Return the [x, y] coordinate for the center point of the cell that contains the specified text.  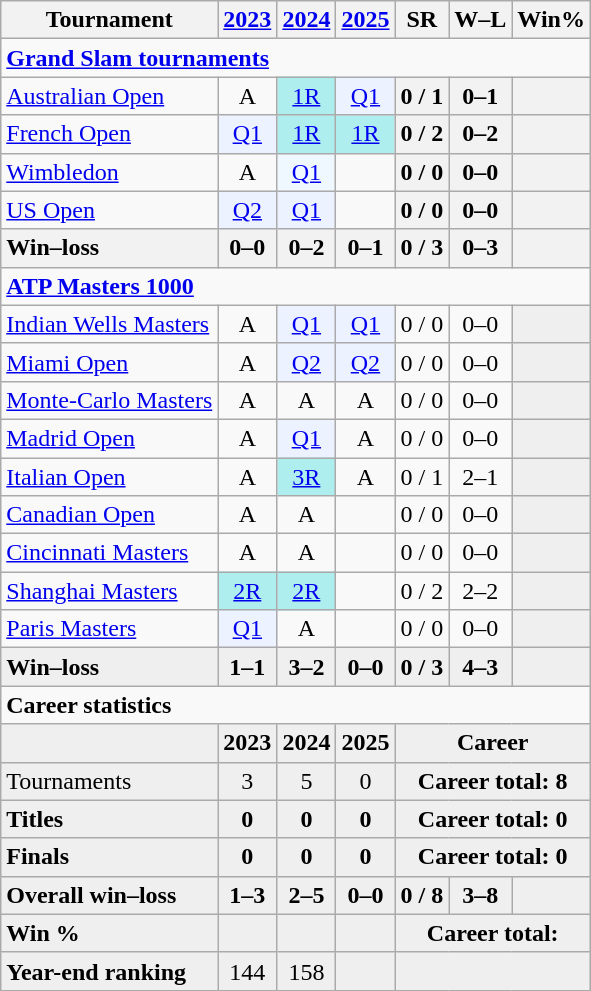
Tournaments [110, 781]
Paris Masters [110, 629]
1–1 [248, 667]
Finals [110, 857]
3–2 [306, 667]
Career [492, 743]
Italian Open [110, 477]
Canadian Open [110, 515]
US Open [110, 210]
Win% [552, 20]
144 [248, 971]
Madrid Open [110, 438]
Cincinnati Masters [110, 553]
Career total: 8 [492, 781]
Titles [110, 819]
2–1 [480, 477]
Miami Open [110, 362]
Overall win–loss [110, 895]
French Open [110, 134]
158 [306, 971]
Tournament [110, 20]
SR [422, 20]
4–3 [480, 667]
W–L [480, 20]
2–2 [480, 591]
3R [306, 477]
Year-end ranking [110, 971]
Shanghai Masters [110, 591]
Monte-Carlo Masters [110, 400]
2–5 [306, 895]
1–3 [248, 895]
0–3 [480, 248]
5 [306, 781]
Australian Open [110, 96]
Grand Slam tournaments [296, 58]
Career total: [492, 933]
Indian Wells Masters [110, 324]
3 [248, 781]
ATP Masters 1000 [296, 286]
3–8 [480, 895]
Wimbledon [110, 172]
Career statistics [296, 705]
Win % [110, 933]
0 / 8 [422, 895]
